Identify which cell holds the provided text, then report its (x, y) central coordinate. 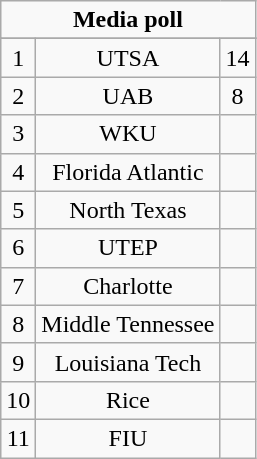
7 (18, 286)
UTEP (128, 248)
Media poll (128, 20)
6 (18, 248)
10 (18, 400)
Rice (128, 400)
9 (18, 362)
UTSA (128, 58)
14 (238, 58)
Louisiana Tech (128, 362)
1 (18, 58)
FIU (128, 438)
4 (18, 172)
2 (18, 96)
UAB (128, 96)
5 (18, 210)
WKU (128, 134)
11 (18, 438)
Middle Tennessee (128, 324)
Charlotte (128, 286)
Florida Atlantic (128, 172)
3 (18, 134)
North Texas (128, 210)
